Find where the given text appears and provide that cell's center as [x, y] coordinate. 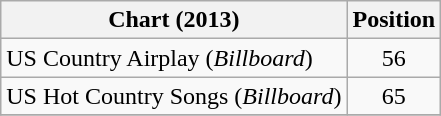
US Hot Country Songs (Billboard) [174, 96]
Chart (2013) [174, 20]
US Country Airplay (Billboard) [174, 58]
56 [394, 58]
65 [394, 96]
Position [394, 20]
